Return the [x, y] coordinate for the center point of the cell that contains the specified text.  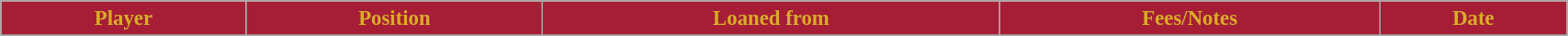
Position [395, 18]
Fees/Notes [1190, 18]
Date [1473, 18]
Player [123, 18]
Loaned from [772, 18]
